Output the (x, y) coordinate of the center of the cell containing the given text.  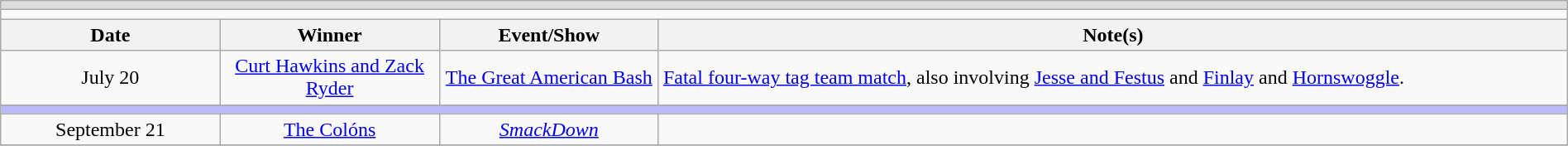
Curt Hawkins and Zack Ryder (329, 78)
The Great American Bash (549, 78)
SmackDown (549, 129)
Fatal four-way tag team match, also involving Jesse and Festus and Finlay and Hornswoggle. (1113, 78)
Note(s) (1113, 35)
Event/Show (549, 35)
September 21 (111, 129)
Date (111, 35)
Winner (329, 35)
July 20 (111, 78)
The Colóns (329, 129)
